Return the (x, y) coordinate for the center point of the cell that contains the specified text.  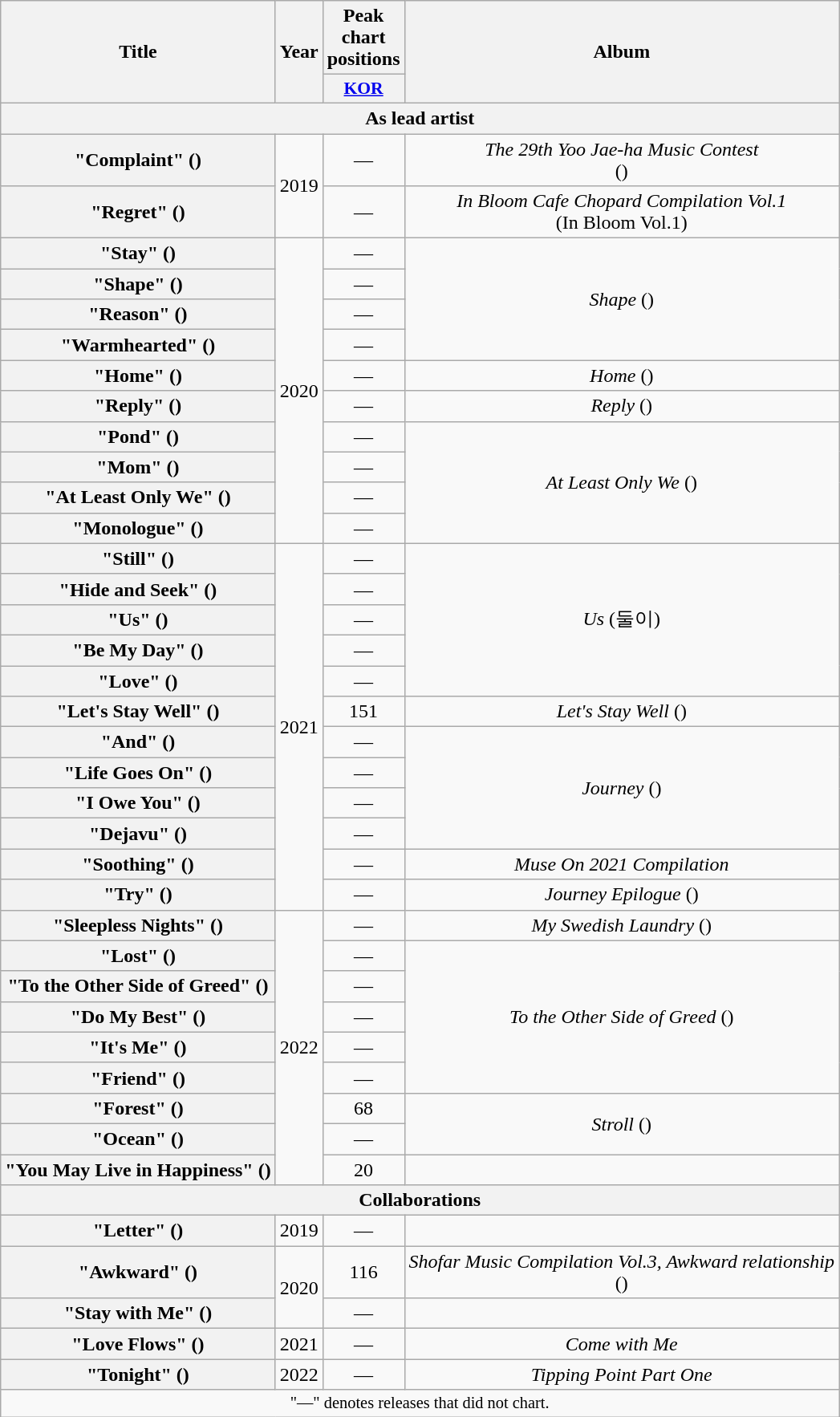
Year (298, 52)
My Swedish Laundry () (622, 925)
"Love Flows" () (138, 1344)
"Warmhearted" () (138, 345)
"Tonight" () (138, 1374)
As lead artist (420, 118)
"Still" () (138, 558)
The 29th Yoo Jae-ha Music Contest() (622, 159)
"Hide and Seek" () (138, 589)
Shape () (622, 299)
"—" denotes releases that did not chart. (420, 1403)
"I Owe You" () (138, 803)
"Forest" () (138, 1108)
"Lost" () (138, 956)
Peak chart positions (363, 38)
"Stay with Me" () (138, 1313)
Come with Me (622, 1344)
"Let's Stay Well" () (138, 712)
"Mom" () (138, 467)
To the Other Side of Greed () (622, 1017)
"Do My Best" () (138, 1017)
"Stay" () (138, 254)
Us (둘이) (622, 619)
Journey () (622, 788)
"Dejavu" () (138, 834)
"Home" () (138, 376)
"Regret" () (138, 212)
"At Least Only We" () (138, 497)
"Be My Day" () (138, 650)
151 (363, 712)
Let's Stay Well () (622, 712)
"Pond" () (138, 436)
"Letter" () (138, 1231)
In Bloom Cafe Chopard Compilation Vol.1(In Bloom Vol.1) (622, 212)
Journey Epilogue () (622, 895)
116 (363, 1273)
"Try" () (138, 895)
"And" () (138, 742)
Muse On 2021 Compilation (622, 864)
Album (622, 52)
Tipping Point Part One (622, 1374)
"Ocean" () (138, 1139)
"Friend" () (138, 1078)
"Reply" () (138, 406)
68 (363, 1108)
"Reason" () (138, 315)
"Shape" () (138, 284)
"It's Me" () (138, 1047)
"Us" () (138, 619)
"Soothing" () (138, 864)
Stroll () (622, 1123)
"Awkward" () (138, 1273)
"Love" () (138, 681)
At Least Only We () (622, 482)
"Monologue" () (138, 528)
20 (363, 1169)
"Sleepless Nights" () (138, 925)
KOR (363, 89)
"To the Other Side of Greed" () (138, 986)
Title (138, 52)
"Life Goes On" () (138, 773)
Shofar Music Compilation Vol.3, Awkward relationship() (622, 1273)
Collaborations (420, 1200)
Reply () (622, 406)
Home () (622, 376)
"You May Live in Happiness" () (138, 1169)
"Complaint" () (138, 159)
